Output the (x, y) coordinate of the center of the cell containing the given text.  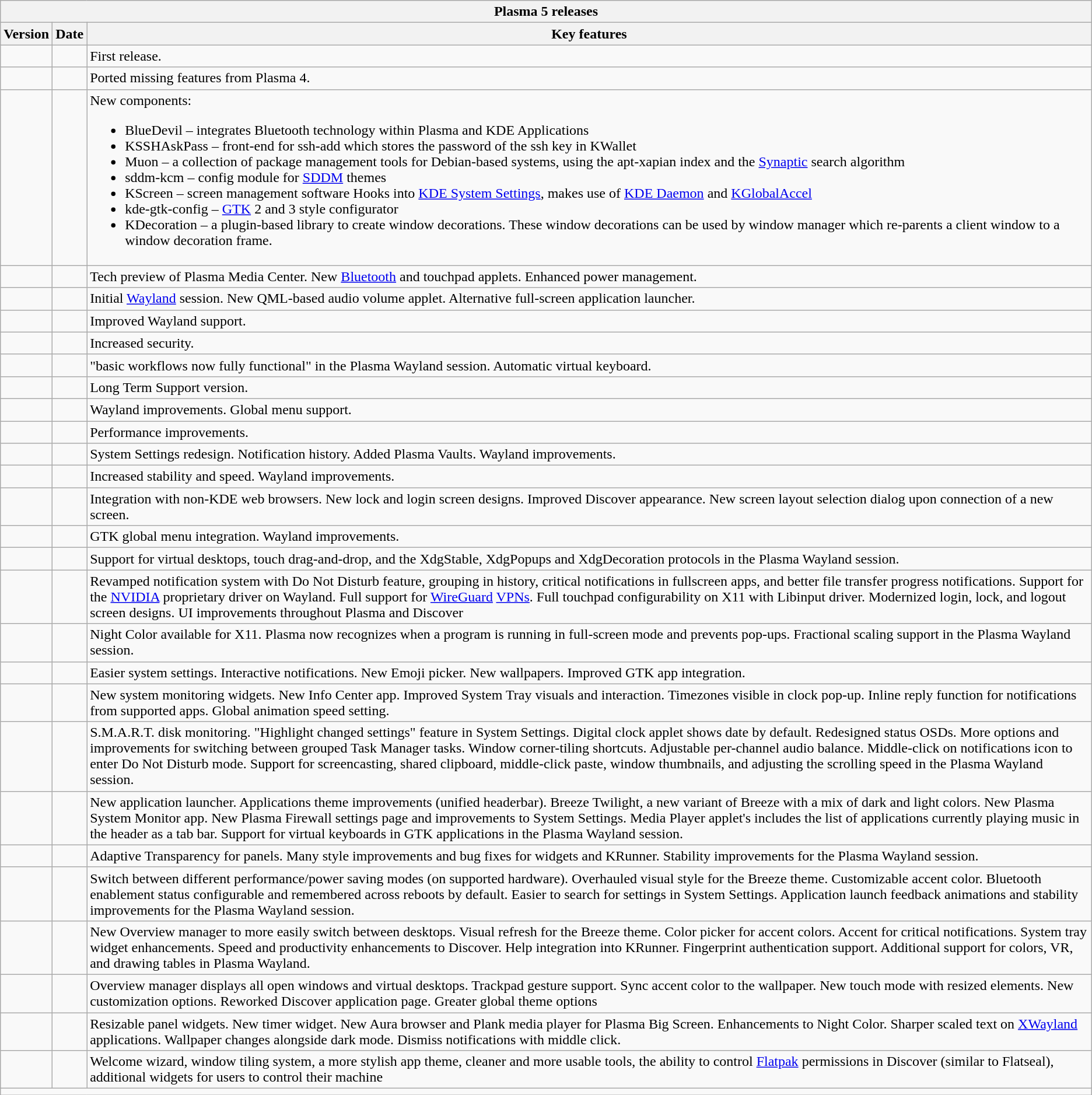
Increased stability and speed. Wayland improvements. (589, 477)
Long Term Support version. (589, 387)
First release. (589, 56)
Initial Wayland session. New QML-based audio volume applet. Alternative full-screen application launcher. (589, 299)
Key features (589, 34)
Version (27, 34)
Plasma 5 releases (546, 12)
Date (70, 34)
Easier system settings. Interactive notifications. New Emoji picker. New wallpapers. Improved GTK app integration. (589, 673)
Performance improvements. (589, 432)
Increased security. (589, 343)
Support for virtual desktops, touch drag-and-drop, and the XdgStable, XdgPopups and XdgDecoration protocols in the Plasma Wayland session. (589, 559)
GTK global menu integration. Wayland improvements. (589, 537)
Ported missing features from Plasma 4. (589, 78)
Tech preview of Plasma Media Center. New Bluetooth and touchpad applets. Enhanced power management. (589, 277)
Wayland improvements. Global menu support. (589, 410)
Improved Wayland support. (589, 321)
"basic workflows now fully functional" in the Plasma Wayland session. Automatic virtual keyboard. (589, 365)
System Settings redesign. Notification history. Added Plasma Vaults. Wayland improvements. (589, 454)
